Extract the (x, y) coordinate from the center of the cell holding the provided text.  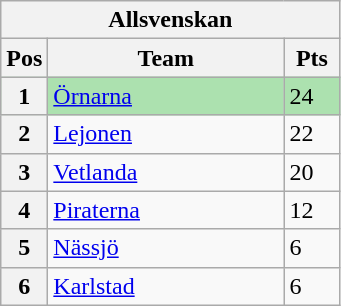
Örnarna (166, 96)
22 (312, 134)
Nässjö (166, 248)
Team (166, 58)
Pts (312, 58)
5 (24, 248)
Piraterna (166, 210)
Allsvenskan (170, 20)
20 (312, 172)
Lejonen (166, 134)
Pos (24, 58)
Karlstad (166, 286)
Vetlanda (166, 172)
1 (24, 96)
2 (24, 134)
12 (312, 210)
3 (24, 172)
24 (312, 96)
4 (24, 210)
